Locate the cell with the specified text and output its [X, Y] center coordinate. 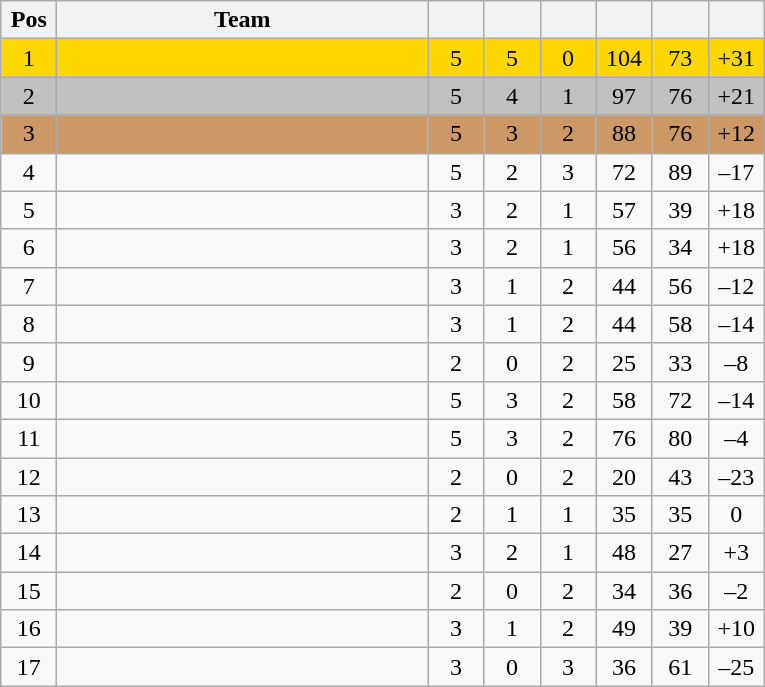
–17 [736, 172]
48 [624, 553]
–23 [736, 477]
–4 [736, 438]
57 [624, 210]
+3 [736, 553]
17 [29, 667]
–8 [736, 362]
89 [680, 172]
–12 [736, 286]
6 [29, 248]
16 [29, 629]
+21 [736, 96]
Pos [29, 20]
97 [624, 96]
10 [29, 400]
27 [680, 553]
80 [680, 438]
7 [29, 286]
13 [29, 515]
33 [680, 362]
88 [624, 134]
14 [29, 553]
49 [624, 629]
+31 [736, 58]
+12 [736, 134]
9 [29, 362]
11 [29, 438]
–2 [736, 591]
104 [624, 58]
20 [624, 477]
15 [29, 591]
43 [680, 477]
Team [242, 20]
–25 [736, 667]
+10 [736, 629]
61 [680, 667]
12 [29, 477]
73 [680, 58]
8 [29, 324]
25 [624, 362]
